Capture the cell that displays the provided text and extract its [X, Y] central coordinate. 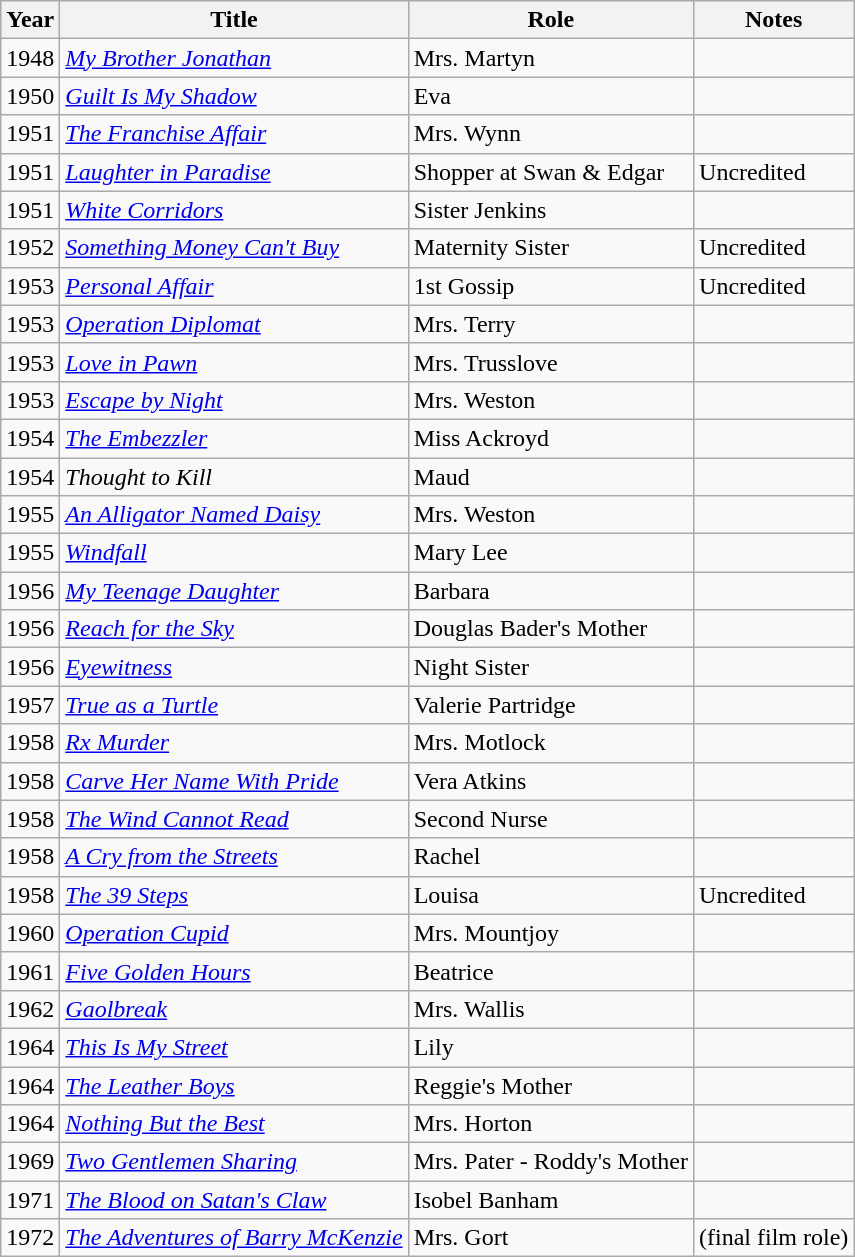
Shopper at Swan & Edgar [550, 172]
An Alligator Named Daisy [234, 515]
Mrs. Trusslove [550, 362]
This Is My Street [234, 1047]
The 39 Steps [234, 895]
The Adventures of Barry McKenzie [234, 1238]
Escape by Night [234, 400]
Operation Diplomat [234, 324]
Five Golden Hours [234, 971]
The Blood on Satan's Claw [234, 1200]
Reach for the Sky [234, 629]
Louisa [550, 895]
Operation Cupid [234, 933]
Love in Pawn [234, 362]
Mary Lee [550, 553]
Isobel Banham [550, 1200]
Reggie's Mother [550, 1085]
1st Gossip [550, 286]
Two Gentlemen Sharing [234, 1162]
1952 [30, 248]
Lily [550, 1047]
Mrs. Pater - Roddy's Mother [550, 1162]
1962 [30, 1009]
White Corridors [234, 210]
Beatrice [550, 971]
Night Sister [550, 667]
Notes [774, 20]
Mrs. Horton [550, 1124]
Second Nurse [550, 819]
Mrs. Martyn [550, 58]
1972 [30, 1238]
Mrs. Wallis [550, 1009]
Mrs. Gort [550, 1238]
Vera Atkins [550, 781]
Rachel [550, 857]
Carve Her Name With Pride [234, 781]
Miss Ackroyd [550, 438]
Mrs. Wynn [550, 134]
Laughter in Paradise [234, 172]
Windfall [234, 553]
True as a Turtle [234, 705]
Mrs. Mountjoy [550, 933]
1961 [30, 971]
Something Money Can't Buy [234, 248]
Eyewitness [234, 667]
1948 [30, 58]
1960 [30, 933]
Mrs. Terry [550, 324]
The Leather Boys [234, 1085]
My Teenage Daughter [234, 591]
1950 [30, 96]
Rx Murder [234, 743]
A Cry from the Streets [234, 857]
1971 [30, 1200]
Douglas Bader's Mother [550, 629]
Maud [550, 477]
Title [234, 20]
Gaolbreak [234, 1009]
My Brother Jonathan [234, 58]
The Embezzler [234, 438]
Nothing But the Best [234, 1124]
Mrs. Motlock [550, 743]
Valerie Partridge [550, 705]
Personal Affair [234, 286]
Eva [550, 96]
Barbara [550, 591]
Guilt Is My Shadow [234, 96]
(final film role) [774, 1238]
Sister Jenkins [550, 210]
The Wind Cannot Read [234, 819]
The Franchise Affair [234, 134]
Thought to Kill [234, 477]
1969 [30, 1162]
1957 [30, 705]
Maternity Sister [550, 248]
Year [30, 20]
Role [550, 20]
